Capture the cell that displays the provided text and extract its (x, y) central coordinate. 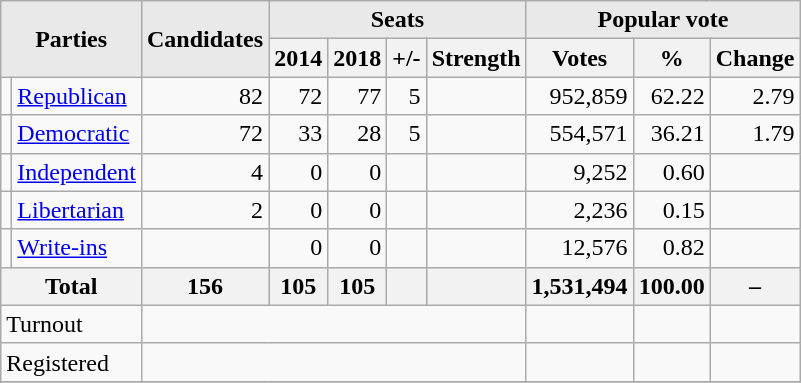
1,531,494 (580, 286)
0.15 (672, 210)
2018 (358, 58)
Parties (72, 39)
0.60 (672, 172)
12,576 (580, 248)
Libertarian (77, 210)
33 (298, 134)
2.79 (755, 96)
+/- (406, 58)
9,252 (580, 172)
Write-ins (77, 248)
Seats (398, 20)
0.82 (672, 248)
82 (204, 96)
77 (358, 96)
2,236 (580, 210)
952,859 (580, 96)
62.22 (672, 96)
Democratic (77, 134)
Republican (77, 96)
2 (204, 210)
Turnout (72, 324)
36.21 (672, 134)
156 (204, 286)
Registered (72, 362)
Popular vote (663, 20)
Change (755, 58)
Votes (580, 58)
Candidates (204, 39)
% (672, 58)
– (755, 286)
Strength (476, 58)
100.00 (672, 286)
Total (72, 286)
Independent (77, 172)
554,571 (580, 134)
28 (358, 134)
1.79 (755, 134)
2014 (298, 58)
4 (204, 172)
